Search for the cell housing the specified text and yield its (X, Y) center coordinate. 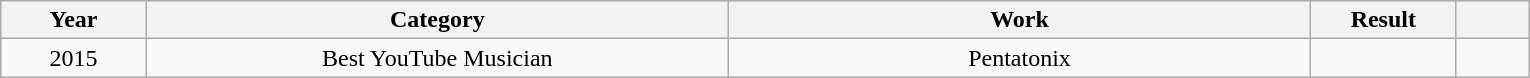
Best YouTube Musician (437, 58)
Pentatonix (1019, 58)
2015 (74, 58)
Work (1019, 20)
Category (437, 20)
Result (1384, 20)
Year (74, 20)
